Provide the (x, y) coordinate of the cell's center where the given text is located.  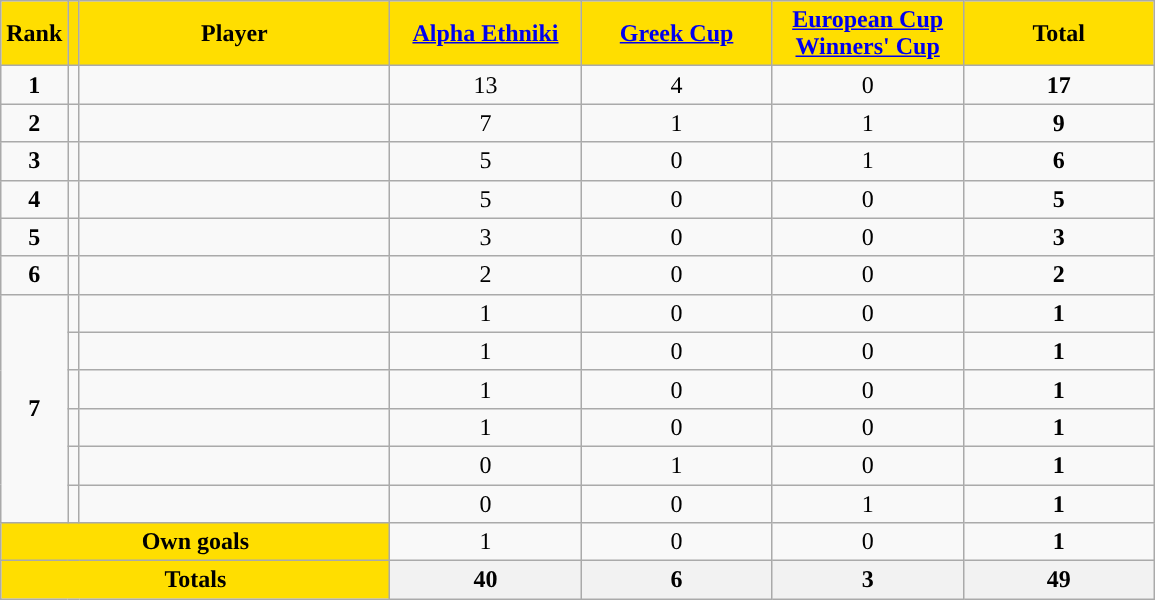
13 (486, 85)
Rank (34, 34)
European Cup Winners' Cup (868, 34)
Greek Cup (676, 34)
Totals (196, 580)
Player (234, 34)
Own goals (196, 542)
40 (486, 580)
Total (1058, 34)
49 (1058, 580)
Alpha Ethniki (486, 34)
9 (1058, 123)
17 (1058, 85)
